Capture the cell that displays the provided text and extract its [x, y] central coordinate. 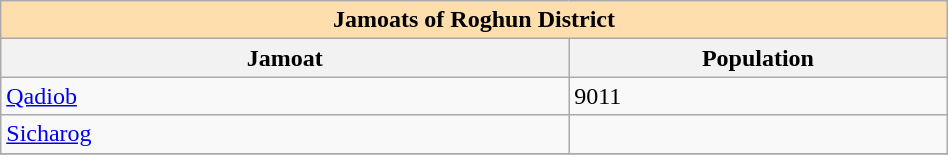
Jamoats of Roghun District [474, 20]
Sicharog [285, 134]
Population [758, 58]
Jamoat [285, 58]
Qadiob [285, 96]
9011 [758, 96]
